Locate the cell with the specified text and output its (x, y) center coordinate. 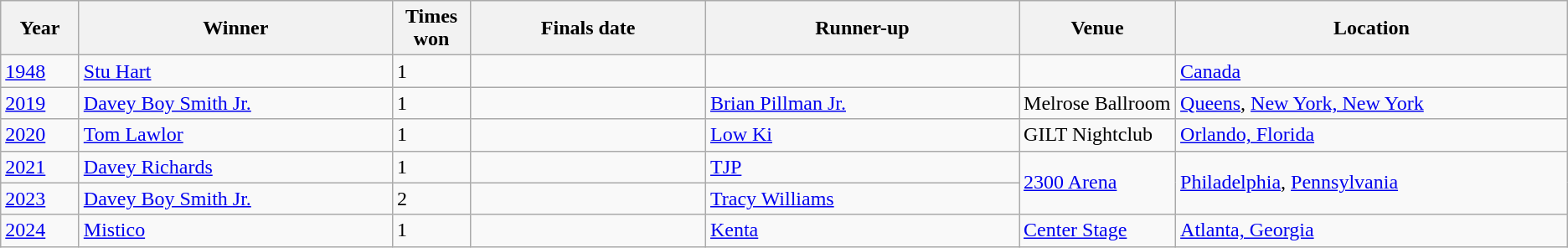
Kenta (862, 230)
Runner-up (862, 28)
Canada (1372, 71)
Tracy Williams (862, 199)
Mistico (235, 230)
TJP (862, 167)
Low Ki (862, 135)
2021 (40, 167)
2024 (40, 230)
Philadelphia, Pennsylvania (1372, 183)
Orlando, Florida (1372, 135)
Tom Lawlor (235, 135)
Stu Hart (235, 71)
GILT Nightclub (1097, 135)
Year (40, 28)
Finals date (588, 28)
2 (431, 199)
Queens, New York, New York (1372, 103)
2300 Arena (1097, 183)
Winner (235, 28)
Davey Richards (235, 167)
Melrose Ballroom (1097, 103)
Venue (1097, 28)
Brian Pillman Jr. (862, 103)
1948 (40, 71)
2023 (40, 199)
2020 (40, 135)
Atlanta, Georgia (1372, 230)
Times won (431, 28)
Location (1372, 28)
2019 (40, 103)
Center Stage (1097, 230)
